Search for the cell housing the specified text and yield its (x, y) center coordinate. 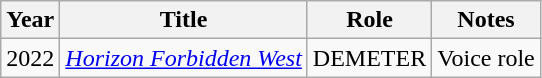
Title (184, 20)
Year (30, 20)
Voice role (486, 58)
2022 (30, 58)
Horizon Forbidden West (184, 58)
Notes (486, 20)
DEMETER (369, 58)
Role (369, 20)
